Extract the [x, y] coordinate from the center of the cell holding the provided text.  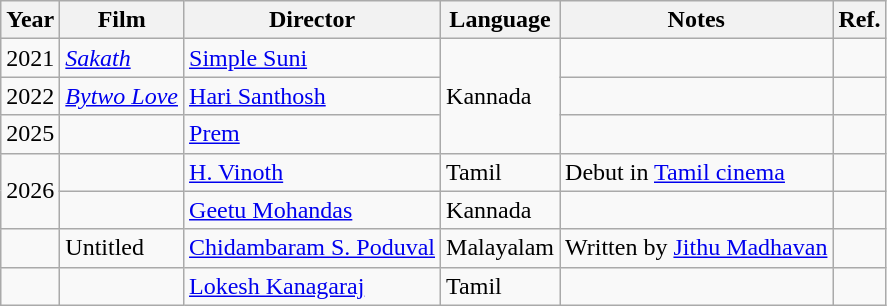
Film [122, 20]
2021 [30, 58]
Hari Santhosh [312, 96]
Ref. [860, 20]
Director [312, 20]
Written by Jithu Madhavan [696, 248]
Untitled [122, 248]
2025 [30, 134]
Language [500, 20]
Lokesh Kanagaraj [312, 286]
2026 [30, 191]
H. Vinoth [312, 172]
Notes [696, 20]
Chidambaram S. Poduval [312, 248]
Year [30, 20]
Sakath [122, 58]
Bytwo Love [122, 96]
Simple Suni [312, 58]
Prem [312, 134]
Debut in Tamil cinema [696, 172]
2022 [30, 96]
Malayalam [500, 248]
Geetu Mohandas [312, 210]
